Detect which cell encompasses the target text, then output its (X, Y) center coordinate. 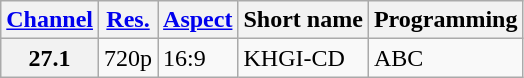
Programming (446, 20)
ABC (446, 58)
Res. (128, 20)
720p (128, 58)
16:9 (198, 58)
Aspect (198, 20)
Channel (50, 20)
27.1 (50, 58)
KHGI-CD (303, 58)
Short name (303, 20)
